Output the [x, y] coordinate of the center of the cell containing the given text.  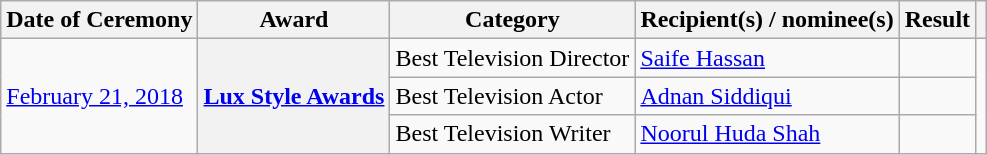
Best Television Director [512, 58]
Recipient(s) / nominee(s) [767, 20]
February 21, 2018 [100, 96]
Date of Ceremony [100, 20]
Category [512, 20]
Saife Hassan [767, 58]
Lux Style Awards [294, 96]
Adnan Siddiqui [767, 96]
Noorul Huda Shah [767, 134]
Best Television Actor [512, 96]
Result [937, 20]
Best Television Writer [512, 134]
Award [294, 20]
